Extract the [X, Y] coordinate from the center of the cell holding the provided text.  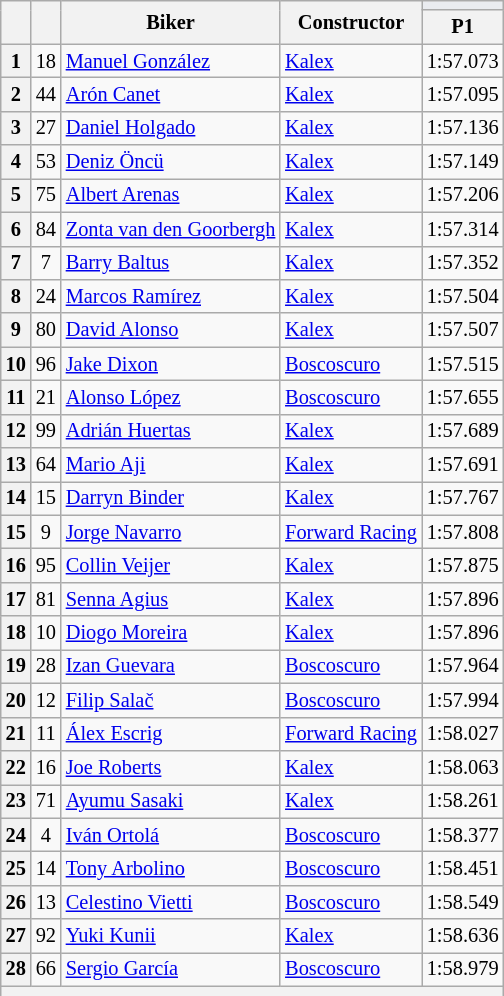
84 [46, 229]
19 [16, 666]
Sergio García [170, 969]
1:57.149 [463, 162]
1:58.979 [463, 969]
5 [16, 195]
1:57.655 [463, 397]
2 [16, 94]
1:58.063 [463, 767]
1:57.352 [463, 263]
80 [46, 330]
1:57.964 [463, 666]
Albert Arenas [170, 195]
23 [16, 801]
1:57.095 [463, 94]
Jorge Navarro [170, 532]
25 [16, 868]
1:57.314 [463, 229]
Álex Escrig [170, 734]
1:57.689 [463, 431]
92 [46, 936]
Deniz Öncü [170, 162]
1:57.515 [463, 364]
Tony Arbolino [170, 868]
64 [46, 465]
1:57.767 [463, 498]
1:58.549 [463, 902]
Mario Aji [170, 465]
1:57.136 [463, 128]
1:58.451 [463, 868]
3 [16, 128]
95 [46, 565]
David Alonso [170, 330]
Darryn Binder [170, 498]
75 [46, 195]
17 [16, 599]
22 [16, 767]
1:58.377 [463, 835]
96 [46, 364]
1:57.875 [463, 565]
1:57.073 [463, 61]
Biker [170, 22]
Jake Dixon [170, 364]
Izan Guevara [170, 666]
26 [16, 902]
Adrián Huertas [170, 431]
P1 [463, 27]
66 [46, 969]
Alonso López [170, 397]
1:57.504 [463, 296]
Daniel Holgado [170, 128]
Barry Baltus [170, 263]
Ayumu Sasaki [170, 801]
Iván Ortolá [170, 835]
Filip Salač [170, 700]
1:57.507 [463, 330]
1 [16, 61]
20 [16, 700]
Joe Roberts [170, 767]
Senna Agius [170, 599]
Diogo Moreira [170, 633]
71 [46, 801]
Manuel González [170, 61]
1:57.206 [463, 195]
8 [16, 296]
1:58.027 [463, 734]
1:58.636 [463, 936]
99 [46, 431]
1:57.994 [463, 700]
53 [46, 162]
Constructor [351, 22]
1:58.261 [463, 801]
Marcos Ramírez [170, 296]
Zonta van den Goorbergh [170, 229]
Celestino Vietti [170, 902]
1:57.691 [463, 465]
81 [46, 599]
Collin Veijer [170, 565]
Yuki Kunii [170, 936]
44 [46, 94]
6 [16, 229]
1:57.808 [463, 532]
Arón Canet [170, 94]
